Extract the [X, Y] coordinate from the center of the cell holding the provided text.  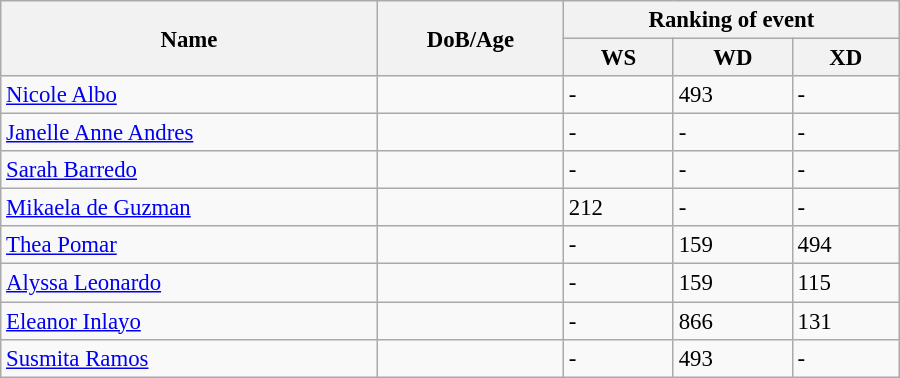
WS [619, 58]
115 [846, 283]
212 [619, 208]
Eleanor Inlayo [189, 321]
131 [846, 321]
Janelle Anne Andres [189, 133]
866 [732, 321]
Susmita Ramos [189, 358]
Ranking of event [732, 20]
494 [846, 245]
WD [732, 58]
Nicole Albo [189, 95]
Mikaela de Guzman [189, 208]
Sarah Barredo [189, 170]
Thea Pomar [189, 245]
DoB/Age [470, 38]
Name [189, 38]
Alyssa Leonardo [189, 283]
XD [846, 58]
